Detect which cell encompasses the target text, then output its (x, y) center coordinate. 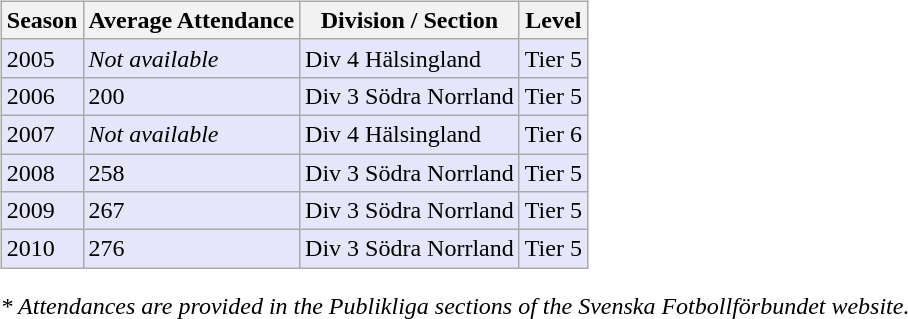
2006 (42, 96)
2010 (42, 249)
Tier 6 (553, 134)
Division / Section (410, 20)
276 (192, 249)
Season (42, 20)
258 (192, 173)
2007 (42, 134)
2005 (42, 58)
Level (553, 20)
267 (192, 211)
Average Attendance (192, 20)
2008 (42, 173)
2009 (42, 211)
200 (192, 96)
